Return the [x, y] coordinate for the center point of the cell that contains the specified text.  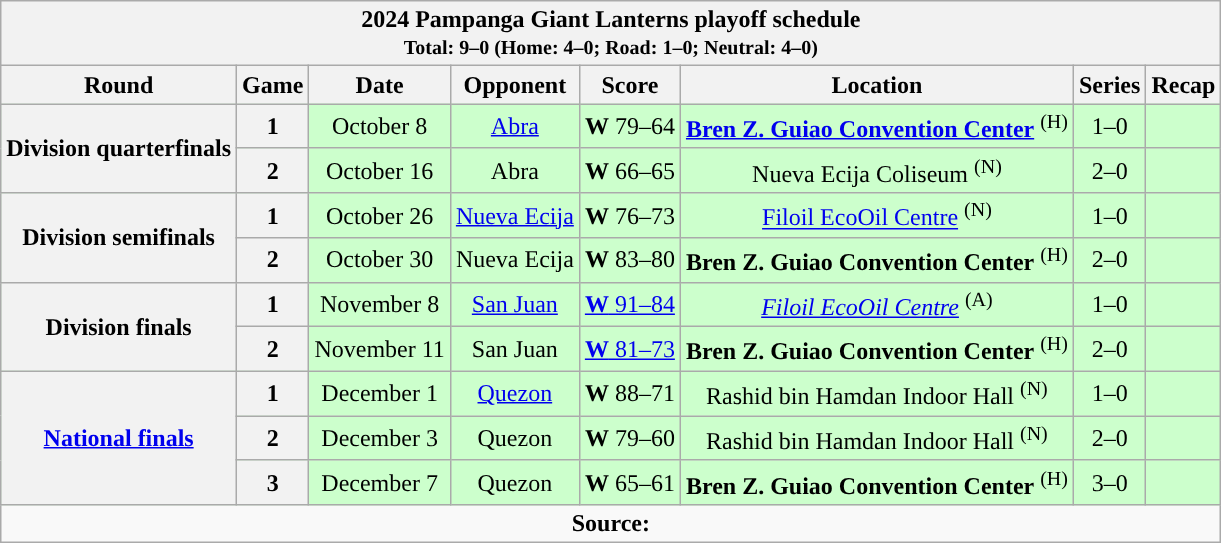
W 83–80 [630, 260]
W 66–65 [630, 170]
W 91–84 [630, 304]
Location [876, 85]
Score [630, 85]
Filoil EcoOil Centre (N) [876, 216]
W 79–64 [630, 126]
Series [1109, 85]
3 [273, 482]
W 88–71 [630, 394]
October 26 [380, 216]
Round [119, 85]
November 11 [380, 350]
Filoil EcoOil Centre (A) [876, 304]
December 3 [380, 438]
Source: [611, 524]
Nueva Ecija Coliseum (N) [876, 170]
October 8 [380, 126]
October 30 [380, 260]
December 1 [380, 394]
W 81–73 [630, 350]
Recap [1184, 85]
December 7 [380, 482]
W 79–60 [630, 438]
November 8 [380, 304]
Division finals [119, 326]
Game [273, 85]
Division semifinals [119, 238]
2024 Pampanga Giant Lanterns playoff schedule Total: 9–0 (Home: 4–0; Road: 1–0; Neutral: 4–0) [611, 34]
October 16 [380, 170]
National finals [119, 438]
Division quarterfinals [119, 148]
W 65–61 [630, 482]
W 76–73 [630, 216]
Date [380, 85]
Opponent [514, 85]
3–0 [1109, 482]
